Detect which cell encompasses the target text, then output its [x, y] center coordinate. 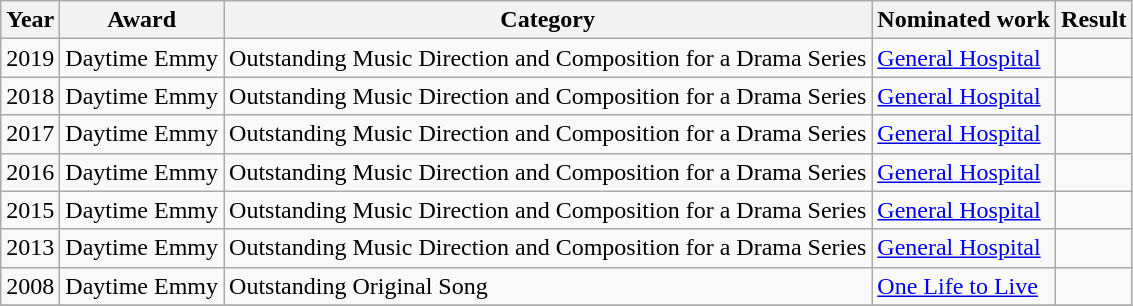
Year [30, 20]
2018 [30, 96]
Result [1094, 20]
One Life to Live [964, 286]
Nominated work [964, 20]
2013 [30, 248]
Award [142, 20]
2015 [30, 210]
2017 [30, 134]
2019 [30, 58]
2016 [30, 172]
Category [548, 20]
2008 [30, 286]
Outstanding Original Song [548, 286]
